Find where the given text appears and provide that cell's center as (X, Y) coordinate. 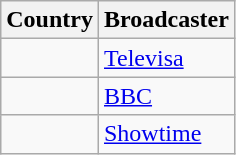
Showtime (166, 134)
Broadcaster (166, 20)
BBC (166, 96)
Televisa (166, 58)
Country (50, 20)
